Return [X, Y] of the center of cell containing provided text 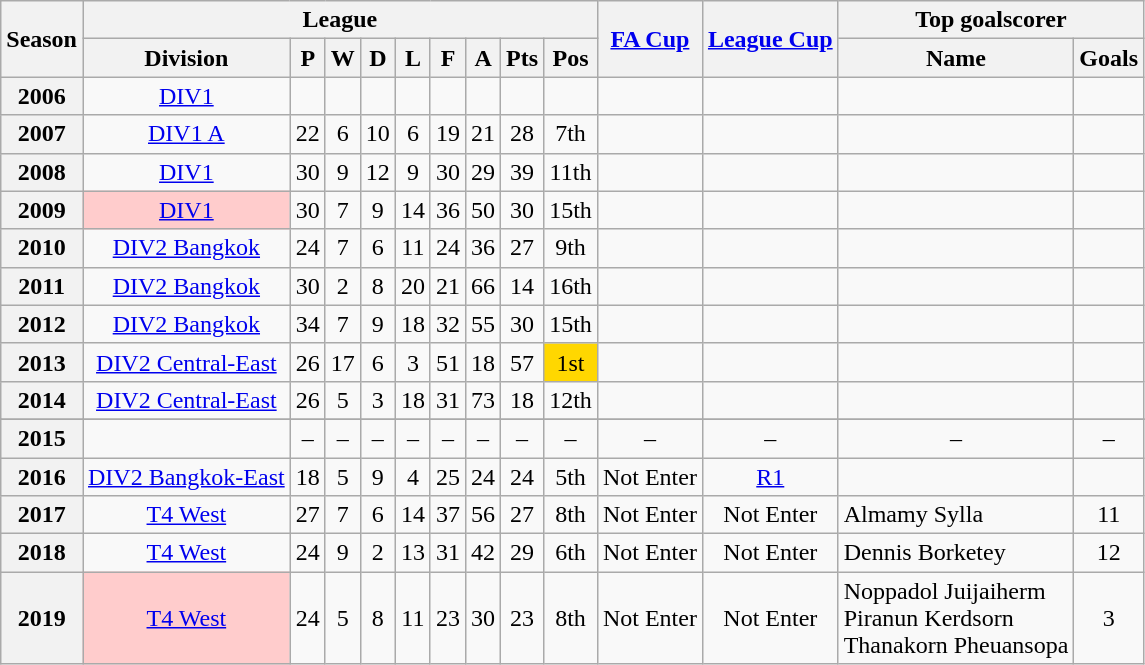
2014 [42, 400]
7th [571, 134]
DIV1 A [186, 134]
39 [522, 172]
32 [448, 324]
66 [484, 286]
Pos [571, 58]
2017 [42, 515]
28 [522, 134]
50 [484, 210]
6th [571, 553]
13 [412, 553]
2006 [42, 96]
11th [571, 172]
Dennis Borketey [956, 553]
Division [186, 58]
55 [484, 324]
2007 [42, 134]
5th [571, 477]
25 [448, 477]
37 [448, 515]
16th [571, 286]
D [378, 58]
Top goalscorer [990, 20]
Almamy Sylla [956, 515]
17 [342, 362]
League Cup [770, 39]
2012 [42, 324]
2008 [42, 172]
Pts [522, 58]
1st [571, 362]
22 [308, 134]
Noppadol Juijaiherm Piranun Kerdsorn Thanakorn Pheuansopa [956, 618]
Season [42, 39]
W [342, 58]
19 [448, 134]
2011 [42, 286]
51 [448, 362]
Name [956, 58]
2019 [42, 618]
2015 [42, 438]
20 [412, 286]
DIV2 Bangkok-East [186, 477]
2010 [42, 248]
P [308, 58]
4 [412, 477]
A [484, 58]
League [340, 20]
12th [571, 400]
34 [308, 324]
R1 [770, 477]
Goals [1109, 58]
2009 [42, 210]
10 [378, 134]
56 [484, 515]
57 [522, 362]
73 [484, 400]
2013 [42, 362]
2016 [42, 477]
L [412, 58]
9th [571, 248]
F [448, 58]
FA Cup [650, 39]
2018 [42, 553]
42 [484, 553]
